Extract the (x, y) coordinate from the center of the cell holding the provided text.  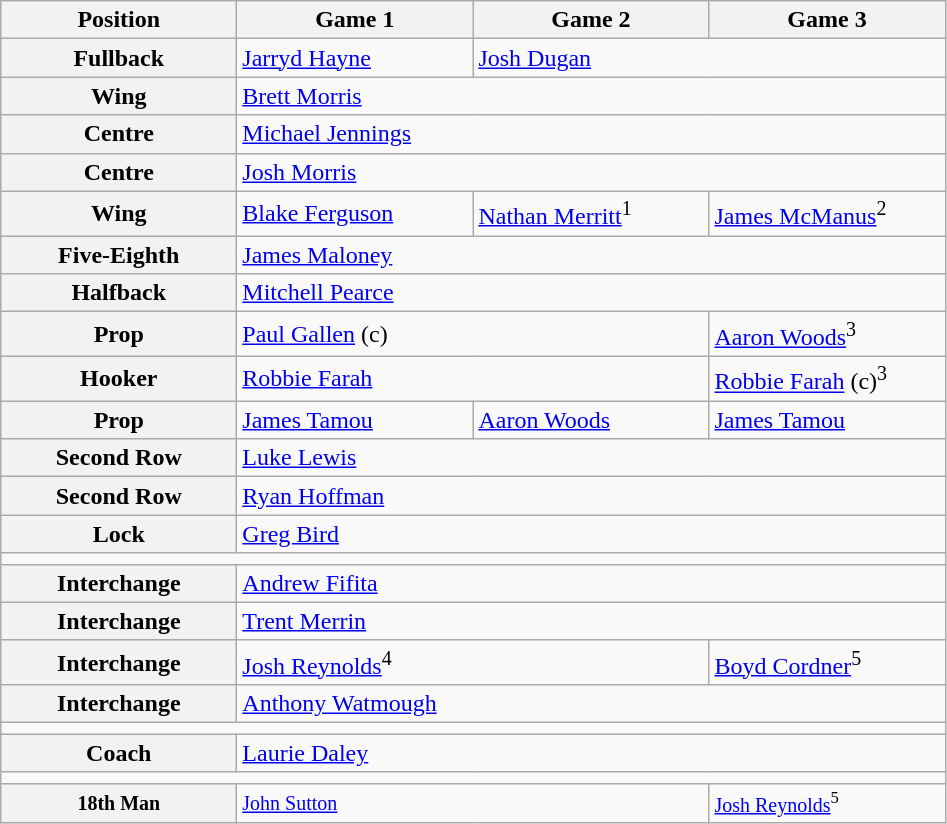
Robbie Farah (c)3 (827, 378)
Laurie Daley (591, 753)
Josh Reynolds5 (827, 803)
Boyd Cordner5 (827, 662)
Trent Merrin (591, 621)
Lock (119, 534)
Josh Morris (591, 172)
Paul Gallen (c) (473, 334)
Position (119, 20)
Game 1 (355, 20)
Luke Lewis (591, 458)
Andrew Fifita (591, 583)
James McManus2 (827, 214)
Halfback (119, 293)
Mitchell Pearce (591, 293)
Josh Reynolds4 (473, 662)
Ryan Hoffman (591, 496)
Brett Morris (591, 96)
Five-Eighth (119, 255)
Jarryd Hayne (355, 58)
Anthony Watmough (591, 704)
Game 3 (827, 20)
18th Man (119, 803)
Robbie Farah (473, 378)
Nathan Merritt1 (591, 214)
Josh Dugan (709, 58)
Blake Ferguson (355, 214)
John Sutton (473, 803)
Aaron Woods (591, 420)
Coach (119, 753)
Fullback (119, 58)
Hooker (119, 378)
Aaron Woods3 (827, 334)
Greg Bird (591, 534)
Game 2 (591, 20)
James Maloney (591, 255)
Michael Jennings (591, 134)
